From the cell containing the given text, extract its center point as (x, y) coordinate. 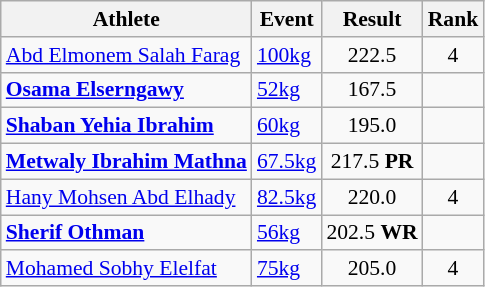
Event (286, 19)
Sherif Othman (126, 233)
Hany Mohsen Abd Elhady (126, 197)
Shaban Yehia Ibrahim (126, 126)
205.0 (372, 269)
52kg (286, 90)
Result (372, 19)
75kg (286, 269)
67.5kg (286, 162)
Abd Elmonem Salah Farag (126, 55)
202.5 WR (372, 233)
Athlete (126, 19)
56kg (286, 233)
220.0 (372, 197)
Mohamed Sobhy Elelfat (126, 269)
60kg (286, 126)
Rank (454, 19)
167.5 (372, 90)
195.0 (372, 126)
100kg (286, 55)
222.5 (372, 55)
217.5 PR (372, 162)
Metwaly Ibrahim Mathna (126, 162)
82.5kg (286, 197)
Osama Elserngawy (126, 90)
